Capture the cell that displays the provided text and extract its (X, Y) central coordinate. 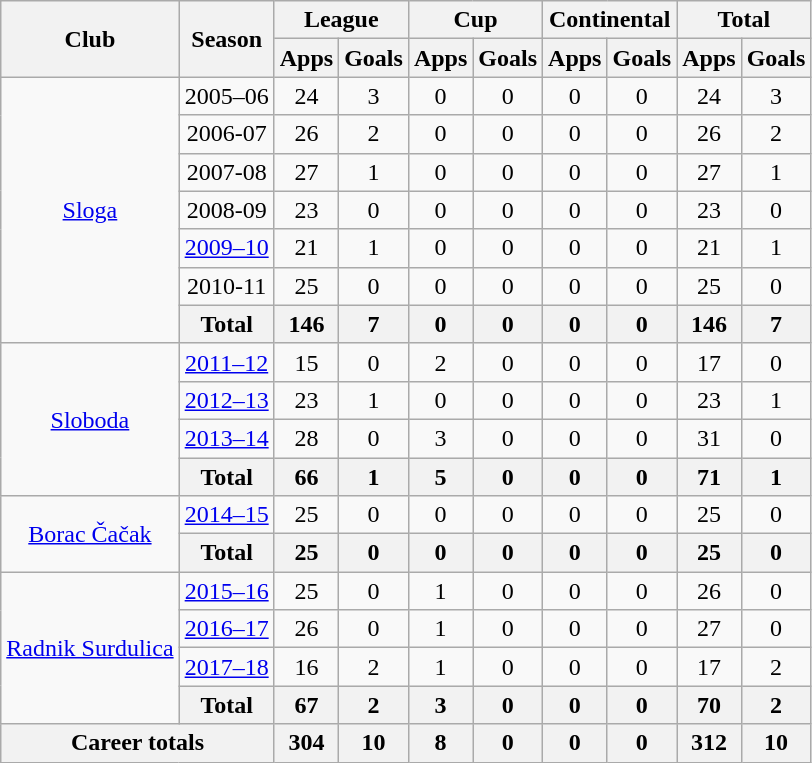
Radnik Surdulica (90, 648)
2010-11 (226, 286)
71 (709, 477)
2007-08 (226, 172)
Continental (610, 20)
2005–06 (226, 96)
312 (709, 743)
2012–13 (226, 400)
Season (226, 39)
League (341, 20)
Sloboda (90, 419)
31 (709, 438)
2016–17 (226, 629)
Borac Čačak (90, 534)
2006-07 (226, 134)
5 (440, 477)
70 (709, 705)
Sloga (90, 210)
2017–18 (226, 667)
15 (306, 362)
28 (306, 438)
Club (90, 39)
304 (306, 743)
16 (306, 667)
2008-09 (226, 210)
Cup (475, 20)
67 (306, 705)
2014–15 (226, 515)
2009–10 (226, 248)
2013–14 (226, 438)
Career totals (138, 743)
8 (440, 743)
66 (306, 477)
2015–16 (226, 591)
2011–12 (226, 362)
